Detect which cell encompasses the target text, then output its [x, y] center coordinate. 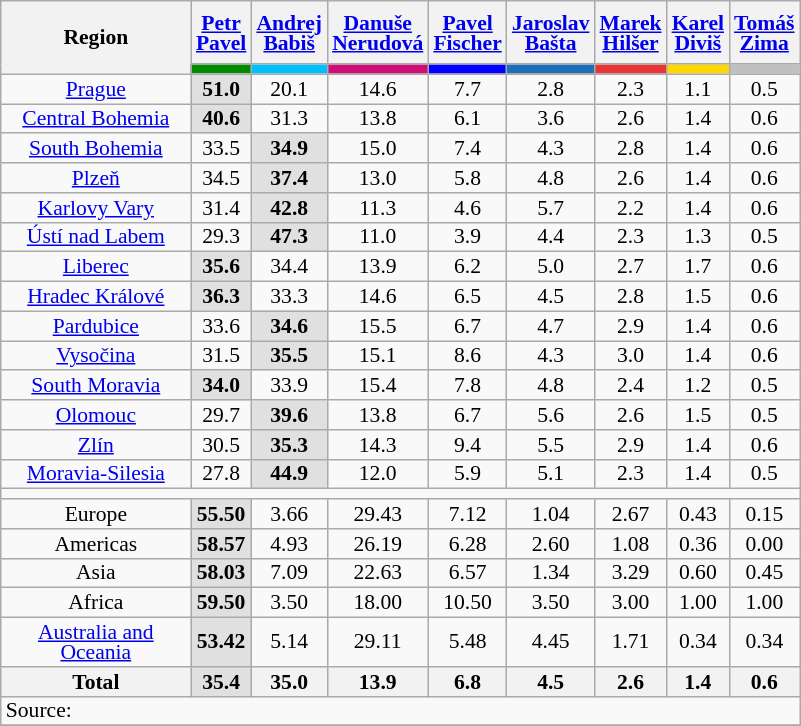
58.57 [221, 544]
27.8 [221, 474]
4.93 [289, 544]
33.5 [221, 149]
Petr Pavel [221, 32]
33.9 [289, 386]
3.6 [551, 119]
3.0 [630, 356]
7.09 [289, 573]
58.03 [221, 573]
15.5 [378, 326]
Region [96, 38]
Ústí nad Labem [96, 237]
42.8 [289, 208]
29.7 [221, 415]
11.3 [378, 208]
Zlín [96, 445]
Americas [96, 544]
8.6 [467, 356]
29.43 [378, 514]
Andrej Babiš [289, 32]
31.5 [221, 356]
2.67 [630, 514]
40.6 [221, 119]
5.5 [551, 445]
35.6 [221, 267]
34.0 [221, 386]
Total [96, 682]
Danuše Nerudová [378, 32]
33.3 [289, 297]
Africa [96, 603]
14.3 [378, 445]
1.71 [630, 642]
1.2 [698, 386]
34.4 [289, 267]
Asia [96, 573]
15.1 [378, 356]
31.3 [289, 119]
Pavel Fischer [467, 32]
20.1 [289, 89]
3.9 [467, 237]
55.50 [221, 514]
1.08 [630, 544]
15.0 [378, 149]
18.00 [378, 603]
11.0 [378, 237]
4.6 [467, 208]
37.4 [289, 178]
Europe [96, 514]
6.8 [467, 682]
6.57 [467, 573]
Tomáš Zima [764, 32]
Moravia-Silesia [96, 474]
51.0 [221, 89]
Plzeň [96, 178]
22.63 [378, 573]
5.0 [551, 267]
35.0 [289, 682]
0.15 [764, 514]
2.2 [630, 208]
6.1 [467, 119]
47.3 [289, 237]
30.5 [221, 445]
Australia and Oceania [96, 642]
2.4 [630, 386]
5.1 [551, 474]
12.0 [378, 474]
7.4 [467, 149]
1.7 [698, 267]
15.4 [378, 386]
6.5 [467, 297]
35.4 [221, 682]
0.60 [698, 573]
5.9 [467, 474]
33.6 [221, 326]
34.5 [221, 178]
31.4 [221, 208]
Jaroslav Bašta [551, 32]
36.3 [221, 297]
4.4 [551, 237]
7.12 [467, 514]
0.45 [764, 573]
Liberec [96, 267]
0.43 [698, 514]
Source: [400, 711]
1.04 [551, 514]
5.14 [289, 642]
1.1 [698, 89]
53.42 [221, 642]
44.9 [289, 474]
39.6 [289, 415]
5.8 [467, 178]
3.66 [289, 514]
1.34 [551, 573]
3.00 [630, 603]
29.3 [221, 237]
Central Bohemia [96, 119]
35.5 [289, 356]
34.9 [289, 149]
Pardubice [96, 326]
5.6 [551, 415]
6.28 [467, 544]
9.4 [467, 445]
1.3 [698, 237]
3.29 [630, 573]
Hradec Králové [96, 297]
Karel Diviš [698, 32]
29.11 [378, 642]
Marek Hilšer [630, 32]
7.8 [467, 386]
6.2 [467, 267]
13.0 [378, 178]
26.19 [378, 544]
4.7 [551, 326]
34.6 [289, 326]
35.3 [289, 445]
0.36 [698, 544]
2.60 [551, 544]
5.48 [467, 642]
2.7 [630, 267]
South Bohemia [96, 149]
0.00 [764, 544]
Prague [96, 89]
Vysočina [96, 356]
10.50 [467, 603]
7.7 [467, 89]
4.45 [551, 642]
5.7 [551, 208]
59.50 [221, 603]
Karlovy Vary [96, 208]
Olomouc [96, 415]
South Moravia [96, 386]
